Identify which cell holds the provided text, then report its [x, y] central coordinate. 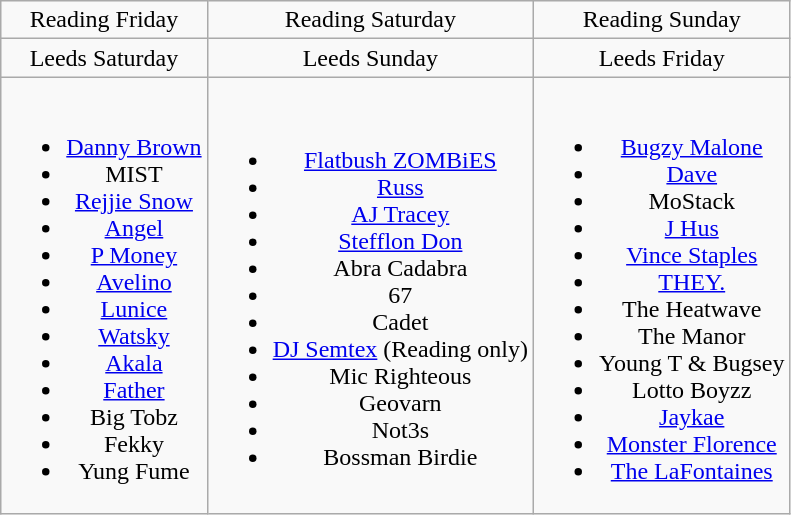
Leeds Friday [662, 58]
Reading Friday [104, 20]
Bugzy MaloneDaveMoStackJ HusVince StaplesTHEY.The HeatwaveThe ManorYoung T & BugseyLotto BoyzzJaykaeMonster FlorenceThe LaFontaines [662, 296]
Reading Saturday [370, 20]
Leeds Saturday [104, 58]
Reading Sunday [662, 20]
Flatbush ZOMBiESRussAJ TraceyStefflon DonAbra Cadabra67CadetDJ Semtex (Reading only)Mic RighteousGeovarnNot3sBossman Birdie [370, 296]
Leeds Sunday [370, 58]
Danny BrownMISTRejjie SnowAngelP MoneyAvelinoLuniceWatskyAkalaFatherBig TobzFekkyYung Fume [104, 296]
